For the text-containing cell, return its midpoint in [X, Y] coordinate format. 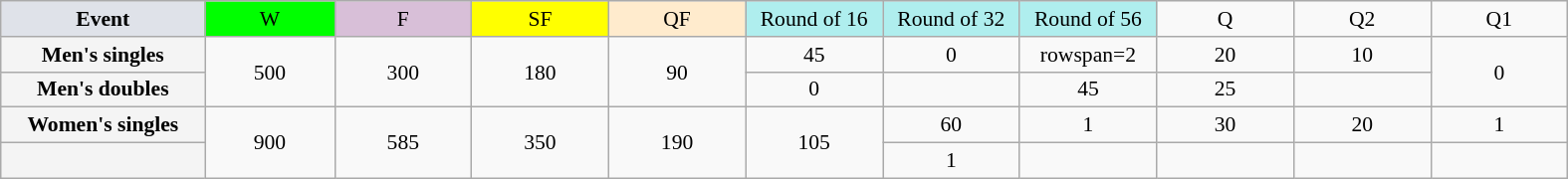
900 [270, 143]
25 [1226, 89]
SF [541, 19]
10 [1362, 55]
500 [270, 72]
180 [541, 72]
Men's doubles [104, 89]
Q [1226, 19]
Round of 16 [814, 19]
585 [403, 143]
190 [677, 143]
30 [1226, 125]
Women's singles [104, 125]
rowspan=2 [1088, 55]
F [403, 19]
Event [104, 19]
Round of 56 [1088, 19]
60 [951, 125]
300 [403, 72]
90 [677, 72]
W [270, 19]
Round of 32 [951, 19]
Men's singles [104, 55]
105 [814, 143]
Q2 [1362, 19]
Q1 [1499, 19]
QF [677, 19]
350 [541, 143]
